Identify which cell holds the provided text, then report its (X, Y) central coordinate. 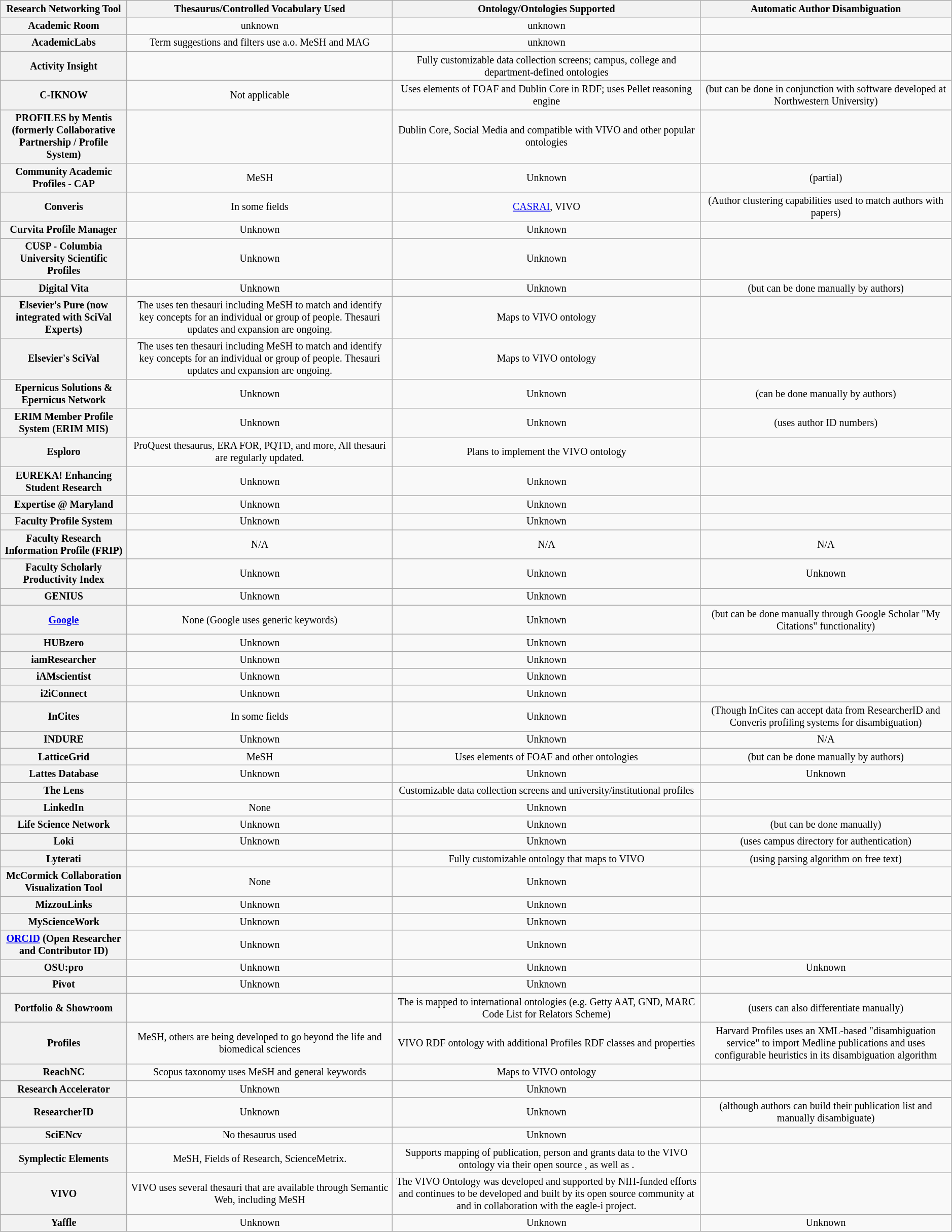
ReachNC (64, 1072)
Symplectic Elements (64, 1158)
Elsevier's Pure (now integrated with SciVal Experts) (64, 318)
McCormick Collaboration Visualization Tool (64, 882)
Research Networking Tool (64, 9)
ORCID (Open Researcher and Contributor ID) (64, 944)
ERIM Member Profile System (ERIM MIS) (64, 423)
Faculty Scholarly Productivity Index (64, 573)
Not applicable (260, 95)
Fully customizable data collection screens; campus, college and department-defined ontologies (547, 66)
(but can be done in conjunction with software developed at Northwestern University) (826, 95)
Term suggestions and filters use a.o. MeSH and MAG (260, 43)
VIVO (64, 1194)
Community Academic Profiles - CAP (64, 178)
MyScienceWork (64, 922)
Epernicus Solutions & Epernicus Network (64, 394)
(users can also differentiate manually) (826, 1008)
Loki (64, 842)
Dublin Core, Social Media and compatible with VIVO and other popular ontologies (547, 136)
Faculty Research Information Profile (FRIP) (64, 545)
MeSH, others are being developed to go beyond the life and biomedical sciences (260, 1043)
AcademicLabs (64, 43)
Lattes Database (64, 774)
Automatic Author Disambiguation (826, 9)
Life Science Network (64, 825)
VIVO uses several thesauri that are available through Semantic Web, including MeSH (260, 1194)
VIVO RDF ontology with additional Profiles RDF classes and properties (547, 1043)
(can be done manually by authors) (826, 394)
iamResearcher (64, 659)
Digital Vita (64, 288)
(uses campus directory for authentication) (826, 842)
InCites (64, 717)
Profiles (64, 1043)
Thesaurus/Controlled Vocabulary Used (260, 9)
SciENcv (64, 1135)
Research Accelerator (64, 1089)
LatticeGrid (64, 757)
Activity Insight (64, 66)
(Though InCites can accept data from ResearcherID and Converis profiling systems for disambiguation) (826, 717)
OSU:pro (64, 968)
Lyterati (64, 858)
PROFILES by Mentis (formerly Collaborative Partnership / Profile System) (64, 136)
C-IKNOW (64, 95)
Uses elements of FOAF and other ontologies (547, 757)
MeSH, Fields of Research, ScienceMetrix. (260, 1158)
HUBzero (64, 643)
MizzouLinks (64, 905)
Yaffle (64, 1223)
iAMscientist (64, 677)
Faculty Profile System (64, 521)
ResearcherID (64, 1113)
Curvita Profile Manager (64, 230)
(although authors can build their publication list and manually disambiguate) (826, 1113)
Esploro (64, 452)
Ontology/Ontologies Supported (547, 9)
GENIUS (64, 596)
Plans to implement the VIVO ontology (547, 452)
Scopus taxonomy uses MeSH and general keywords (260, 1072)
(Author clustering capabilities used to match authors with papers) (826, 207)
Supports mapping of publication, person and grants data to the VIVO ontology via their open source , as well as . (547, 1158)
Converis (64, 207)
Academic Room (64, 26)
Customizable data collection screens and university/institutional profiles (547, 791)
Expertise @ Maryland (64, 504)
No thesaurus used (260, 1135)
ProQuest thesaurus, ERA FOR, PQTD, and more, All thesauri are regularly updated. (260, 452)
(partial) (826, 178)
(but can be done manually through Google Scholar "My Citations" functionality) (826, 620)
(but can be done manually) (826, 825)
Google (64, 620)
CUSP - Columbia University Scientific Profiles (64, 259)
Uses elements of FOAF and Dublin Core in RDF; uses Pellet reasoning engine (547, 95)
Pivot (64, 985)
LinkedIn (64, 807)
i2iConnect (64, 694)
Fully customizable ontology that maps to VIVO (547, 858)
EUREKA! Enhancing Student Research (64, 482)
(uses author ID numbers) (826, 423)
The is mapped to international ontologies (e.g. Getty AAT, GND, MARC Code List for Relators Scheme) (547, 1008)
The Lens (64, 791)
Elsevier's SciVal (64, 359)
Portfolio & Showroom (64, 1008)
CASRAI, VIVO (547, 207)
(using parsing algorithm on free text) (826, 858)
None (Google uses generic keywords) (260, 620)
INDURE (64, 740)
